Output the (x, y) coordinate of the center of the cell containing the given text.  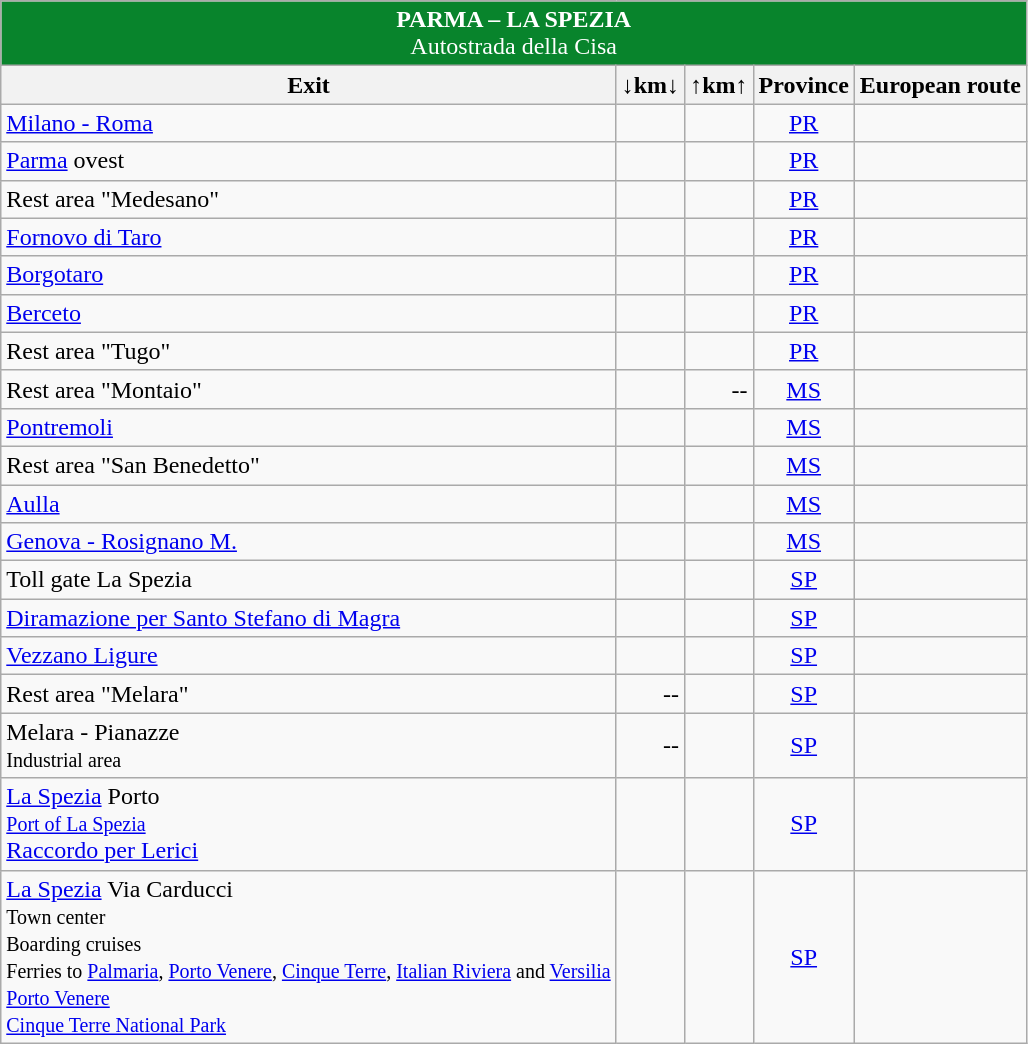
Rest area "Melara" (308, 694)
Exit (308, 85)
Genova - Rosignano M. (308, 542)
Fornovo di Taro (308, 237)
Toll gate La Spezia (308, 580)
Rest area "Tugo" (308, 351)
Borgotaro (308, 275)
Vezzano Ligure (308, 656)
↑km↑ (719, 85)
Province (804, 85)
Aulla (308, 503)
Berceto (308, 313)
Melara - Pianazze Industrial area (308, 746)
Rest area "San Benedetto" (308, 465)
Pontremoli (308, 427)
European route (940, 85)
Diramazione per Santo Stefano di Magra (308, 618)
Rest area "Montaio" (308, 389)
Milano - Roma (308, 123)
Parma ovest (308, 161)
Rest area "Medesano" (308, 199)
La Spezia Porto Port of La Spezia Raccordo per Lerici (308, 824)
↓km↓ (650, 85)
PARMA – LA SPEZIAAutostrada della Cisa (514, 34)
